Locate the cell with the specified text and output its [X, Y] center coordinate. 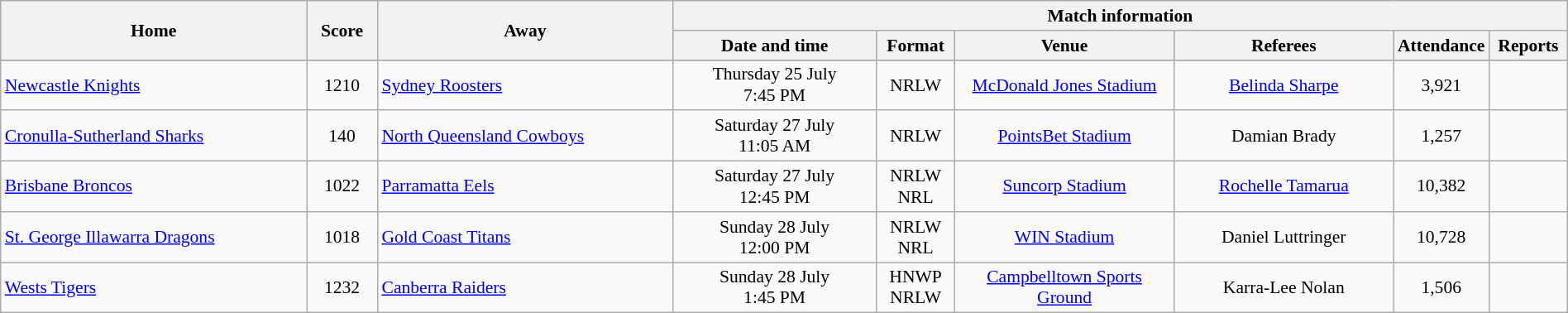
1022 [342, 187]
Attendance [1441, 46]
1210 [342, 84]
Suncorp Stadium [1064, 187]
Saturday 27 July11:05 AM [774, 136]
Saturday 27 July12:45 PM [774, 187]
Brisbane Broncos [154, 187]
3,921 [1441, 84]
Damian Brady [1284, 136]
Sydney Roosters [524, 84]
1018 [342, 237]
Cronulla-Sutherland Sharks [154, 136]
Canberra Raiders [524, 288]
Thursday 25 July7:45 PM [774, 84]
Sunday 28 July1:45 PM [774, 288]
Away [524, 30]
10,382 [1441, 187]
McDonald Jones Stadium [1064, 84]
Karra-Lee Nolan [1284, 288]
Rochelle Tamarua [1284, 187]
Newcastle Knights [154, 84]
Campbelltown Sports Ground [1064, 288]
HNWPNRLW [916, 288]
North Queensland Cowboys [524, 136]
PointsBet Stadium [1064, 136]
Score [342, 30]
10,728 [1441, 237]
Referees [1284, 46]
Parramatta Eels [524, 187]
Belinda Sharpe [1284, 84]
St. George Illawarra Dragons [154, 237]
Sunday 28 July12:00 PM [774, 237]
WIN Stadium [1064, 237]
1,257 [1441, 136]
Home [154, 30]
Wests Tigers [154, 288]
Venue [1064, 46]
Date and time [774, 46]
140 [342, 136]
Reports [1528, 46]
1,506 [1441, 288]
Gold Coast Titans [524, 237]
1232 [342, 288]
Match information [1120, 16]
Daniel Luttringer [1284, 237]
Format [916, 46]
